Detect which cell encompasses the target text, then output its [X, Y] center coordinate. 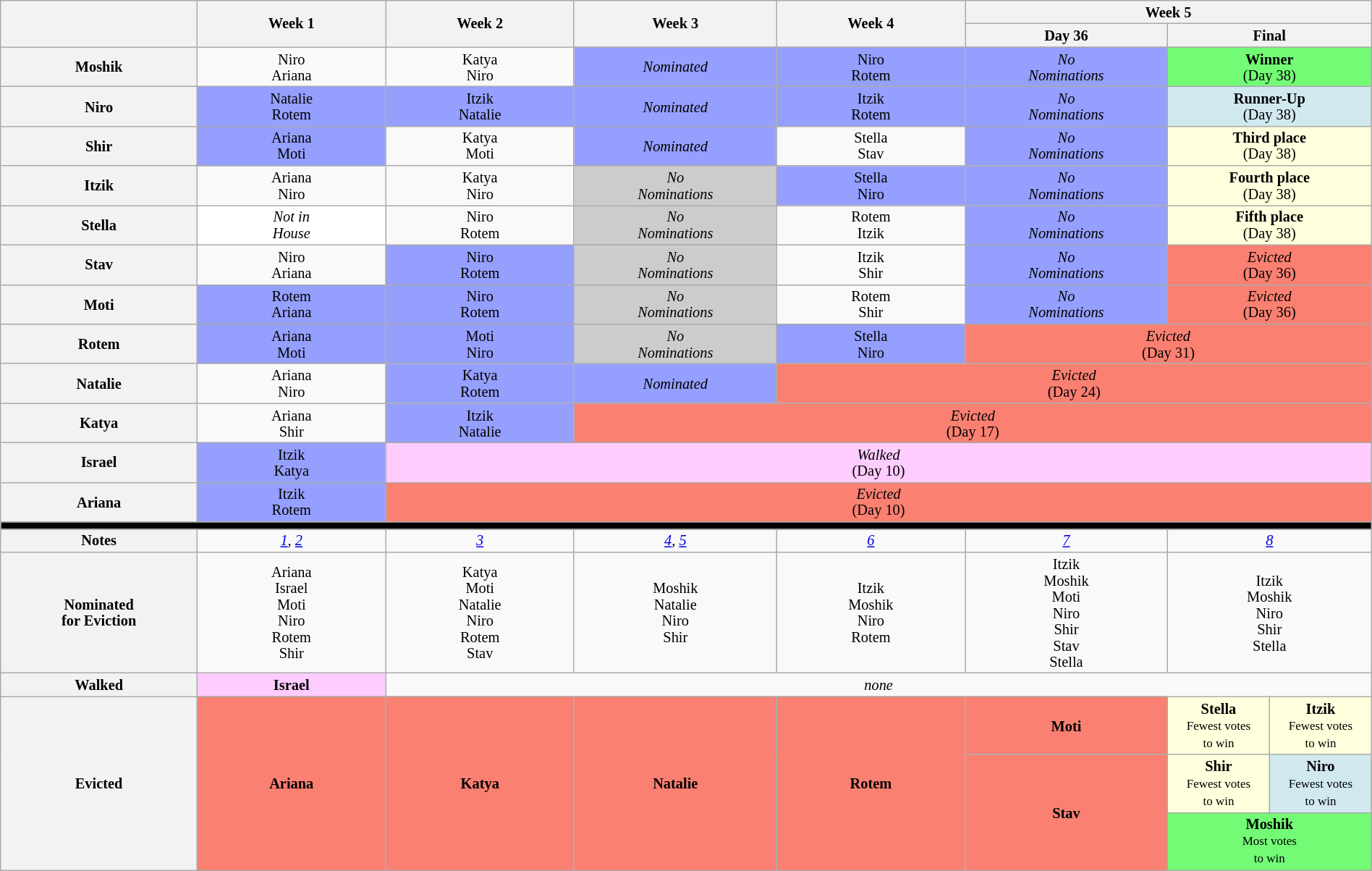
Stella [99, 224]
Itzik [99, 185]
Shir [99, 146]
ItzikFewest votesto win [1321, 725]
7 [1067, 540]
NatalieRotem [291, 106]
ArianaShir [291, 423]
Fifth place(Day 38) [1269, 224]
Third place(Day 38) [1269, 146]
6 [871, 540]
RotemAriana [291, 304]
KatyaMoti [480, 146]
Winner(Day 38) [1269, 67]
Week 1 [291, 23]
Day 36 [1067, 35]
Final [1269, 35]
RotemItzik [871, 224]
RotemShir [871, 304]
StellaFewest votesto win [1219, 725]
ArianaIsraelMotiNiroRotemShir [291, 613]
none [878, 685]
Evicted(Day 10) [878, 502]
NiroFewest votesto win [1321, 783]
4, 5 [675, 540]
Not inHouse [291, 224]
ItzikShir [871, 265]
ShirFewest votesto win [1219, 783]
Itzik Katya [291, 462]
KatyaRotem [480, 384]
KatyaMotiNatalieNiroRotemStav [480, 613]
Week 2 [480, 23]
Niro [99, 106]
MotiNiro [480, 343]
Week 5 [1169, 12]
1, 2 [291, 540]
Walked(Day 10) [878, 462]
Nominatedfor Eviction [99, 613]
Fourth place(Day 38) [1269, 185]
Evicted(Day 17) [973, 423]
Walked [99, 685]
Notes [99, 540]
3 [480, 540]
ItzikMoshikMotiNiroShirStavStella [1067, 613]
ItzikMoshikNiroShirStella [1269, 613]
Week 3 [675, 23]
Evicted(Day 24) [1074, 384]
ItzikMoshikNiroRotem [871, 613]
8 [1269, 540]
StellaStav [871, 146]
Runner-Up(Day 38) [1269, 106]
Week 4 [871, 23]
Moshik [99, 67]
MoshikNatalieNiroShir [675, 613]
MoshikMost votesto win [1269, 841]
Evicted(Day 31) [1169, 343]
Evicted [99, 783]
